Find where the given text appears and provide that cell's center as [x, y] coordinate. 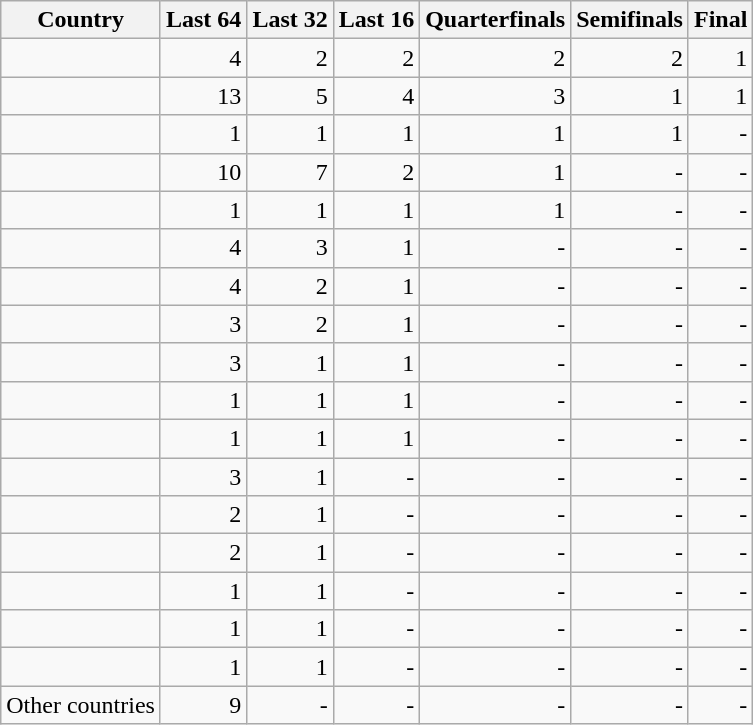
Country [81, 20]
Final [720, 20]
13 [203, 96]
Last 64 [203, 20]
Semifinals [630, 20]
5 [290, 96]
7 [290, 172]
9 [203, 705]
Quarterfinals [496, 20]
Last 32 [290, 20]
10 [203, 172]
Last 16 [376, 20]
Other countries [81, 705]
